Detect which cell encompasses the target text, then output its [x, y] center coordinate. 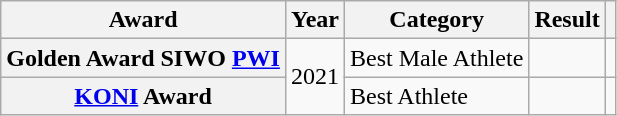
Category [436, 20]
Year [314, 20]
Result [567, 20]
Best Male Athlete [436, 58]
Best Athlete [436, 96]
Award [144, 20]
KONI Award [144, 96]
Golden Award SIWO PWI [144, 58]
2021 [314, 77]
